Identify which cell holds the provided text, then report its [x, y] central coordinate. 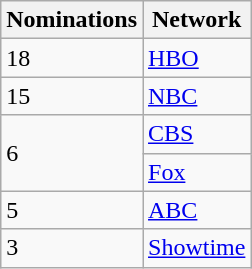
Fox [196, 172]
Showtime [196, 248]
HBO [196, 58]
ABC [196, 210]
Network [196, 20]
3 [72, 248]
CBS [196, 134]
5 [72, 210]
NBC [196, 96]
18 [72, 58]
15 [72, 96]
6 [72, 153]
Nominations [72, 20]
